Extract the [X, Y] coordinate from the center of the cell holding the provided text.  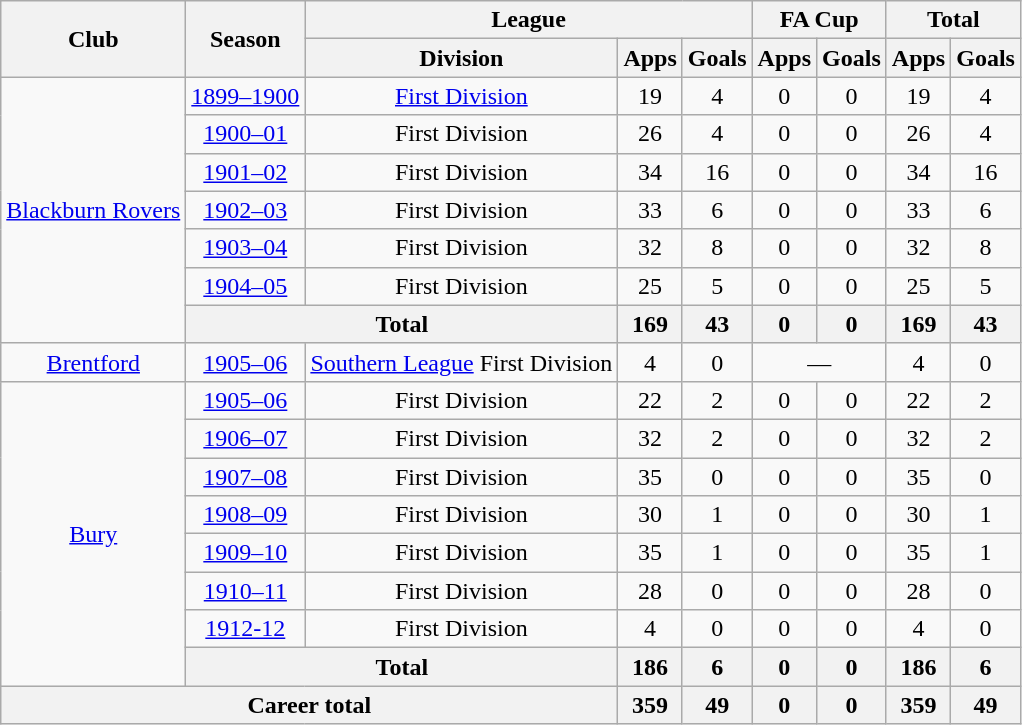
1909–10 [246, 553]
1902–03 [246, 210]
FA Cup [819, 20]
1908–09 [246, 515]
1899–1900 [246, 96]
Brentford [94, 362]
1904–05 [246, 286]
Career total [310, 705]
Bury [94, 533]
Club [94, 39]
Blackburn Rovers [94, 210]
1906–07 [246, 438]
— [819, 362]
Season [246, 39]
1900–01 [246, 134]
League [528, 20]
1907–08 [246, 477]
1903–04 [246, 248]
Southern League First Division [462, 362]
1910–11 [246, 591]
1912-12 [246, 629]
1901–02 [246, 172]
Division [462, 58]
